For the text-containing cell, return its midpoint in [x, y] coordinate format. 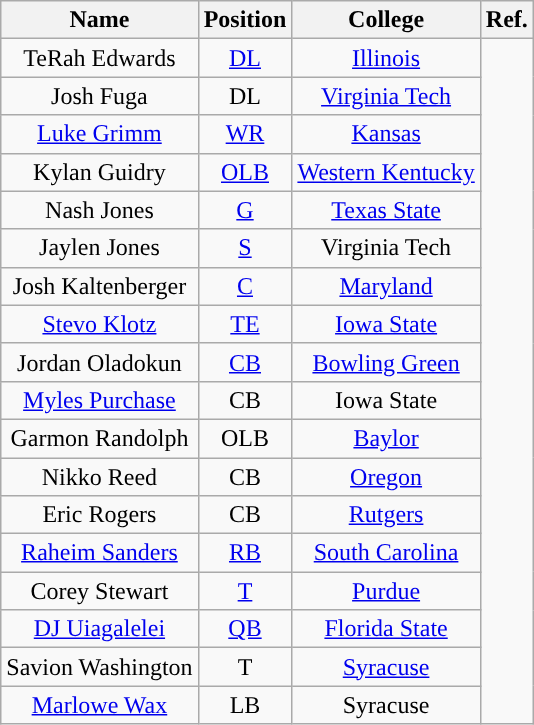
Bowling Green [386, 362]
Corey Stewart [100, 591]
Texas State [386, 210]
RB [245, 553]
WR [245, 134]
Eric Rogers [100, 515]
C [245, 286]
Florida State [386, 629]
Rutgers [386, 515]
Luke Grimm [100, 134]
Josh Kaltenberger [100, 286]
Josh Fuga [100, 96]
S [245, 248]
Nikko Reed [100, 477]
Kylan Guidry [100, 172]
Maryland [386, 286]
Marlowe Wax [100, 705]
Ref. [506, 20]
QB [245, 629]
Myles Purchase [100, 400]
TeRah Edwards [100, 58]
Garmon Randolph [100, 438]
Raheim Sanders [100, 553]
Position [245, 20]
Baylor [386, 438]
Nash Jones [100, 210]
Illinois [386, 58]
Jaylen Jones [100, 248]
TE [245, 324]
College [386, 20]
LB [245, 705]
DJ Uiagalelei [100, 629]
Jordan Oladokun [100, 362]
Western Kentucky [386, 172]
G [245, 210]
Purdue [386, 591]
Stevo Klotz [100, 324]
Name [100, 20]
South Carolina [386, 553]
Oregon [386, 477]
Savion Washington [100, 667]
Kansas [386, 134]
